Find where the given text appears and provide that cell's center as (X, Y) coordinate. 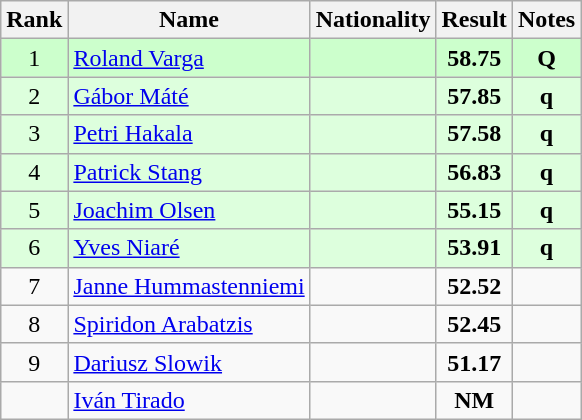
Result (474, 20)
NM (474, 400)
Roland Varga (189, 58)
58.75 (474, 58)
9 (34, 362)
4 (34, 172)
3 (34, 134)
5 (34, 210)
8 (34, 324)
Gábor Máté (189, 96)
Rank (34, 20)
1 (34, 58)
Joachim Olsen (189, 210)
Notes (546, 20)
Name (189, 20)
55.15 (474, 210)
51.17 (474, 362)
Spiridon Arabatzis (189, 324)
6 (34, 248)
52.52 (474, 286)
52.45 (474, 324)
Iván Tirado (189, 400)
Petri Hakala (189, 134)
7 (34, 286)
Patrick Stang (189, 172)
2 (34, 96)
53.91 (474, 248)
Yves Niaré (189, 248)
57.58 (474, 134)
Dariusz Slowik (189, 362)
Nationality (373, 20)
Janne Hummastenniemi (189, 286)
Q (546, 58)
56.83 (474, 172)
57.85 (474, 96)
